Return the [x, y] coordinate for the center point of the cell that contains the specified text.  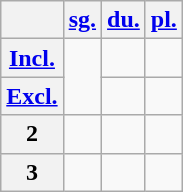
2 [32, 134]
Excl. [32, 96]
sg. [82, 20]
3 [32, 172]
Incl. [32, 58]
du. [124, 20]
pl. [164, 20]
